For the text-containing cell, return its midpoint in (X, Y) coordinate format. 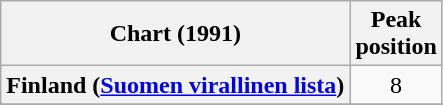
8 (396, 85)
Peakposition (396, 34)
Finland (Suomen virallinen lista) (176, 85)
Chart (1991) (176, 34)
